Detect which cell encompasses the target text, then output its [x, y] center coordinate. 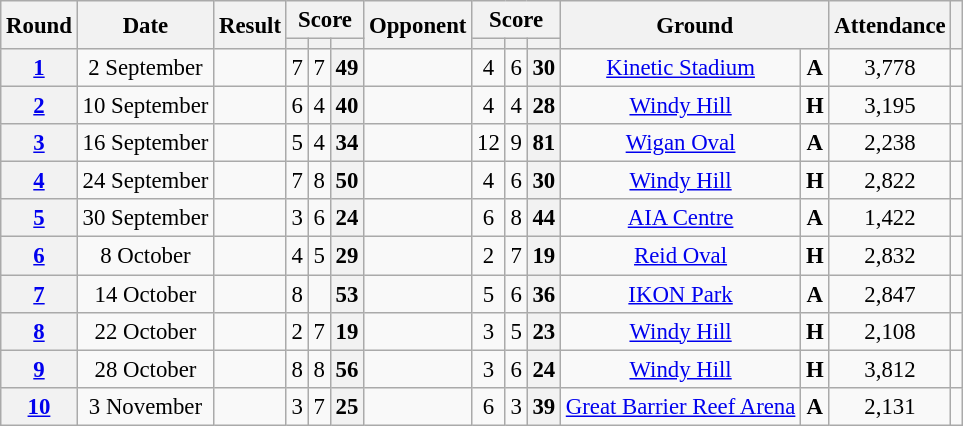
3,778 [890, 68]
16 September [145, 143]
14 October [145, 294]
2,131 [890, 406]
Date [145, 25]
39 [544, 406]
3 November [145, 406]
2,238 [890, 143]
2,822 [890, 181]
24 September [145, 181]
Attendance [890, 25]
28 October [145, 369]
40 [346, 106]
3,812 [890, 369]
Round [39, 25]
2,847 [890, 294]
25 [346, 406]
34 [346, 143]
Kinetic Stadium [680, 68]
10 September [145, 106]
8 October [145, 256]
1 [39, 68]
28 [544, 106]
36 [544, 294]
50 [346, 181]
10 [39, 406]
Result [250, 25]
Ground [694, 25]
44 [544, 219]
2 September [145, 68]
Wigan Oval [680, 143]
2,108 [890, 331]
23 [544, 331]
30 September [145, 219]
Reid Oval [680, 256]
56 [346, 369]
IKON Park [680, 294]
22 October [145, 331]
2,832 [890, 256]
AIA Centre [680, 219]
49 [346, 68]
12 [488, 143]
53 [346, 294]
29 [346, 256]
Great Barrier Reef Arena [680, 406]
1,422 [890, 219]
Opponent [418, 25]
81 [544, 143]
3,195 [890, 106]
